Determine the [X, Y] coordinate at the center of the cell enclosing the given text.  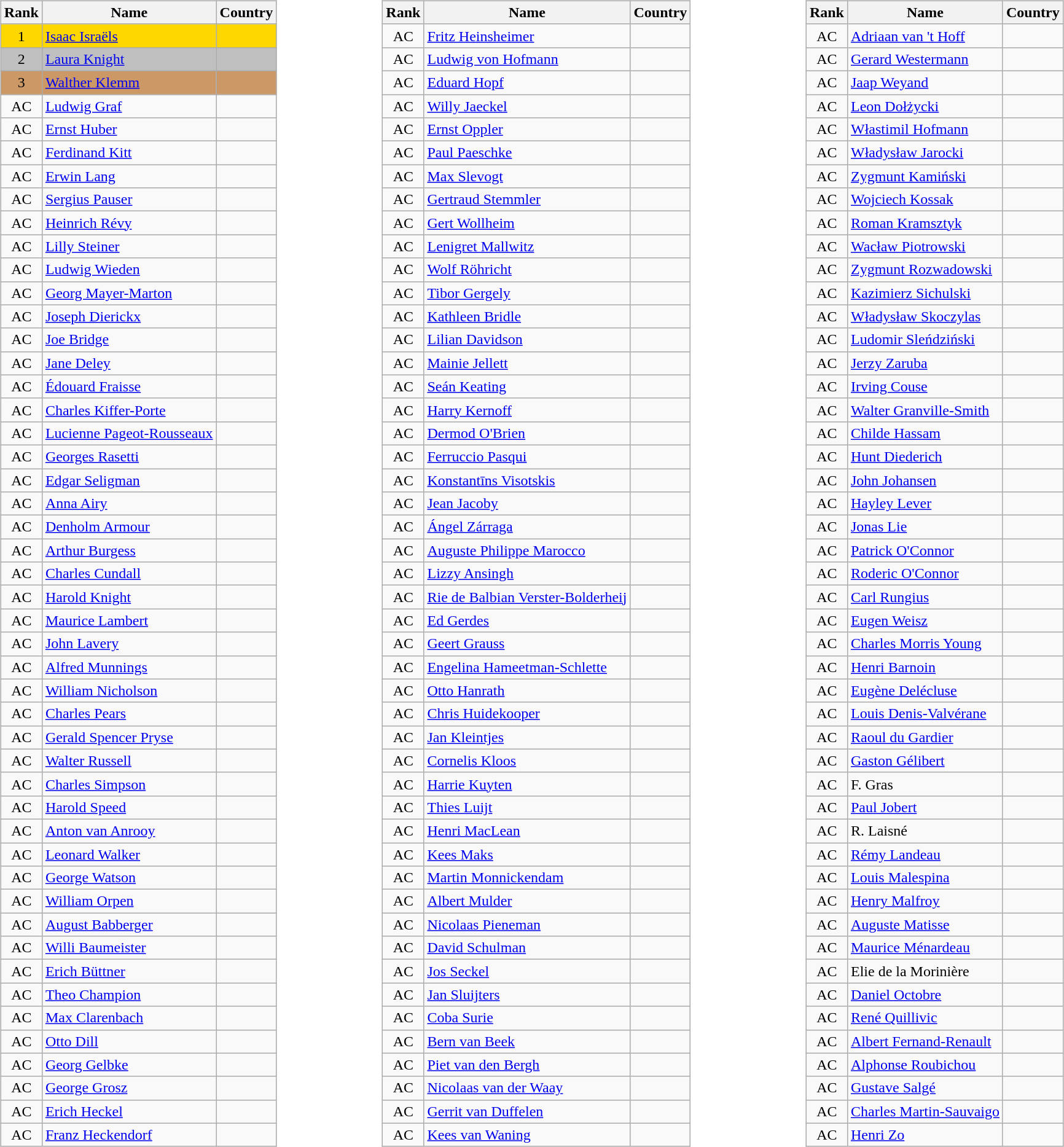
2 [21, 59]
Willy Jaeckel [527, 106]
Joseph Dierickx [129, 316]
Theo Champion [129, 995]
Harold Speed [129, 807]
Kees Maks [527, 855]
Erwin Lang [129, 176]
Alfred Munnings [129, 667]
R. Laisné [925, 831]
William Orpen [129, 901]
Władysław Skoczylas [925, 316]
Coba Surie [527, 1018]
Konstantīns Visotskis [527, 480]
Charles Pears [129, 714]
Ludwig Wieden [129, 270]
Lilly Steiner [129, 246]
Ernst Huber [129, 130]
Tibor Gergely [527, 293]
Jane Deley [129, 363]
Eugen Weisz [925, 620]
Elie de la Morinière [925, 971]
Patrick O'Connor [925, 550]
Charles Cundall [129, 574]
Lizzy Ansingh [527, 574]
Lucienne Pageot-Rousseaux [129, 433]
Roderic O'Connor [925, 574]
Geert Grauss [527, 644]
John Lavery [129, 644]
Dermod O'Brien [527, 433]
Walther Klemm [129, 82]
Mainie Jellett [527, 363]
Carl Rungius [925, 597]
Nicolaas Pieneman [527, 925]
Gert Wollheim [527, 223]
Nicolaas van der Waay [527, 1088]
Ernst Oppler [527, 130]
Franz Heckendorf [129, 1135]
Eduard Hopf [527, 82]
August Babberger [129, 925]
Georg Gelbke [129, 1065]
Ludwig Graf [129, 106]
Georg Mayer-Marton [129, 293]
Louis Malespina [925, 878]
Rémy Landeau [925, 855]
Walter Granville-Smith [925, 410]
Charles Kiffer-Porte [129, 410]
Alphonse Roubichou [925, 1065]
Louis Denis-Valvérane [925, 714]
Martin Monnickendam [527, 878]
Arthur Burgess [129, 550]
3 [21, 82]
Wojciech Kossak [925, 200]
Gerald Spencer Pryse [129, 737]
Cornelis Kloos [527, 761]
Chris Huidekooper [527, 714]
Henry Malfroy [925, 901]
Anton van Anrooy [129, 831]
Charles Morris Young [925, 644]
Sergius Pauser [129, 200]
Gaston Gélibert [925, 761]
Maurice Ménardeau [925, 948]
Joe Bridge [129, 340]
Rie de Balbian Verster-Bolderheij [527, 597]
Ed Gerdes [527, 620]
1 [21, 36]
Gustave Salgé [925, 1088]
Gerard Westermann [925, 59]
Otto Hanrath [527, 691]
Adriaan van 't Hoff [925, 36]
Jonas Lie [925, 527]
Paul Jobert [925, 807]
Jaap Weyand [925, 82]
Jan Kleintjes [527, 737]
George Grosz [129, 1088]
Bern van Beek [527, 1041]
Leon Dołżycki [925, 106]
Harold Knight [129, 597]
Paul Paeschke [527, 153]
Włastimil Hofmann [925, 130]
Gerrit van Duffelen [527, 1111]
Walter Russell [129, 761]
Denholm Armour [129, 527]
Harrie Kuyten [527, 784]
Edgar Seligman [129, 480]
George Watson [129, 878]
Jos Seckel [527, 971]
Childe Hassam [925, 433]
Albert Mulder [527, 901]
Georges Rasetti [129, 456]
Roman Kramsztyk [925, 223]
Ludwig von Hofmann [527, 59]
Charles Simpson [129, 784]
Ludomir Sleńdziński [925, 340]
Ángel Zárraga [527, 527]
Irving Couse [925, 386]
Hunt Diederich [925, 456]
Gertraud Stemmler [527, 200]
Édouard Fraisse [129, 386]
Harry Kernoff [527, 410]
F. Gras [925, 784]
Heinrich Révy [129, 223]
Albert Fernand-Renault [925, 1041]
Zygmunt Rozwadowski [925, 270]
Fritz Heinsheimer [527, 36]
Seán Keating [527, 386]
Erich Büttner [129, 971]
Lenigret Mallwitz [527, 246]
Kathleen Bridle [527, 316]
Anna Airy [129, 504]
Engelina Hameetman-Schlette [527, 667]
Isaac Israëls [129, 36]
Wolf Röhricht [527, 270]
Henri Barnoin [925, 667]
Auguste Philippe Marocco [527, 550]
Eugène Delécluse [925, 691]
Henri Zo [925, 1135]
Piet van den Bergh [527, 1065]
Otto Dill [129, 1041]
Maurice Lambert [129, 620]
Ferdinand Kitt [129, 153]
Jean Jacoby [527, 504]
Kazimierz Sichulski [925, 293]
Charles Martin-Sauvaigo [925, 1111]
Erich Heckel [129, 1111]
Jan Sluijters [527, 995]
Henri MacLean [527, 831]
Jerzy Zaruba [925, 363]
Kees van Waning [527, 1135]
Laura Knight [129, 59]
John Johansen [925, 480]
Willi Baumeister [129, 948]
Max Clarenbach [129, 1018]
Wacław Piotrowski [925, 246]
Zygmunt Kamiński [925, 176]
Leonard Walker [129, 855]
Hayley Lever [925, 504]
David Schulman [527, 948]
Auguste Matisse [925, 925]
René Quillivic [925, 1018]
Max Slevogt [527, 176]
Thies Luijt [527, 807]
Władysław Jarocki [925, 153]
William Nicholson [129, 691]
Ferruccio Pasqui [527, 456]
Daniel Octobre [925, 995]
Lilian Davidson [527, 340]
Raoul du Gardier [925, 737]
